Detect which cell encompasses the target text, then output its (x, y) center coordinate. 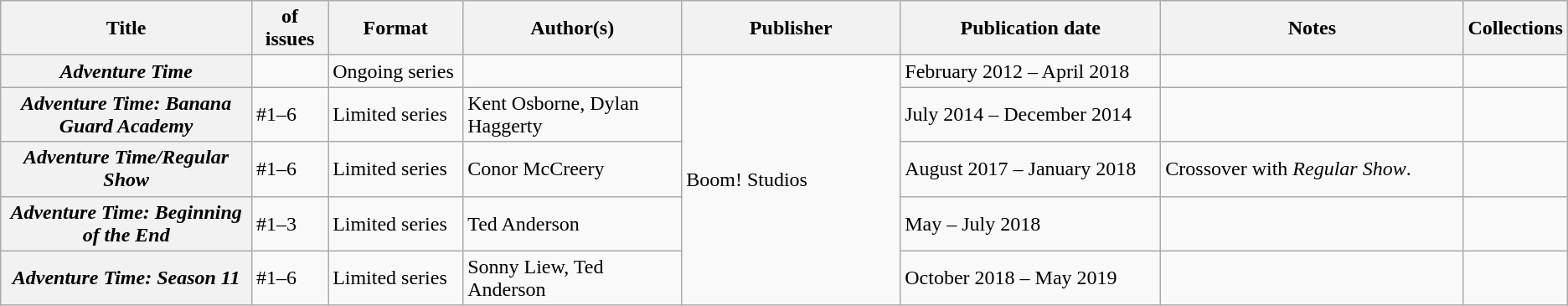
Author(s) (573, 29)
Ongoing series (395, 71)
Title (126, 29)
May – July 2018 (1030, 223)
of issues (290, 29)
Adventure Time: Beginning of the End (126, 223)
Adventure Time/Regular Show (126, 169)
Notes (1312, 29)
Adventure Time (126, 71)
Collections (1515, 29)
Kent Osborne, Dylan Haggerty (573, 114)
Publisher (791, 29)
Ted Anderson (573, 223)
July 2014 – December 2014 (1030, 114)
#1–3 (290, 223)
Adventure Time: Banana Guard Academy (126, 114)
Sonny Liew, Ted Anderson (573, 278)
Adventure Time: Season 11 (126, 278)
Boom! Studios (791, 180)
February 2012 – April 2018 (1030, 71)
August 2017 – January 2018 (1030, 169)
Publication date (1030, 29)
Conor McCreery (573, 169)
Format (395, 29)
Crossover with Regular Show. (1312, 169)
October 2018 – May 2019 (1030, 278)
